Locate the cell with the specified text and output its (x, y) center coordinate. 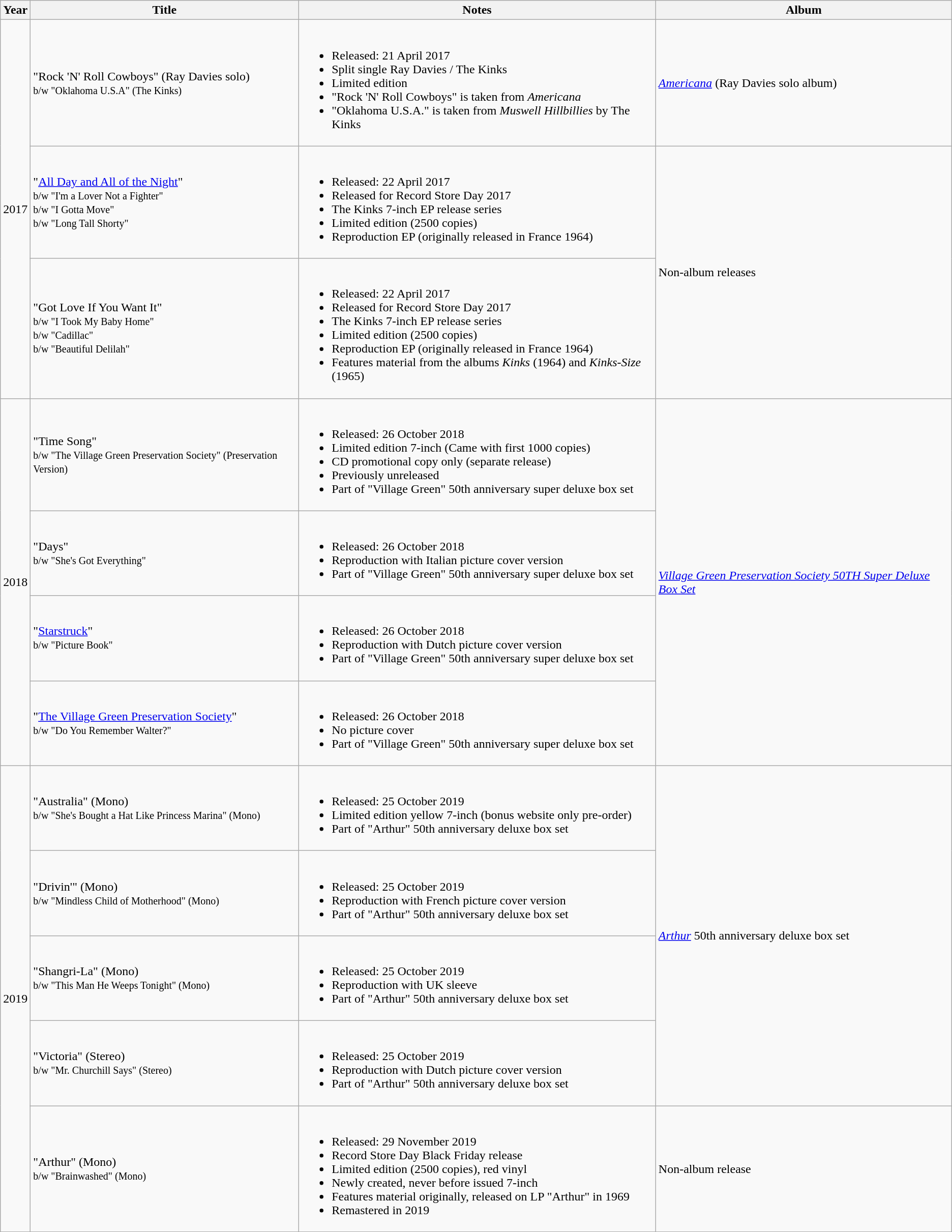
2018 (15, 582)
Released: 25 October 2019Reproduction with French picture cover versionPart of "Arthur" 50th anniversary deluxe box set (477, 893)
Non-album release (804, 1169)
"The Village Green Preservation Society"b/w "Do You Remember Walter?" (165, 723)
Released: 26 October 2018Reproduction with Italian picture cover versionPart of "Village Green" 50th anniversary super deluxe box set (477, 553)
"Rock 'N' Roll Cowboys" (Ray Davies solo)b/w "Oklahoma U.S.A" (The Kinks) (165, 83)
Arthur 50th anniversary deluxe box set (804, 935)
"Shangri-La" (Mono)b/w "This Man He Weeps Tonight" (Mono) (165, 978)
Released: 26 October 2018No picture coverPart of "Village Green" 50th anniversary super deluxe box set (477, 723)
"All Day and All of the Night"b/w "I'm a Lover Not a Fighter"b/w "I Gotta Move"b/w "Long Tall Shorty" (165, 202)
Year (15, 10)
Americana (Ray Davies solo album) (804, 83)
"Days"b/w "She's Got Everything" (165, 553)
Released: 25 October 2019Limited edition yellow 7-inch (bonus website only pre-order)Part of "Arthur" 50th anniversary deluxe box set (477, 808)
Notes (477, 10)
"Australia" (Mono)b/w "She's Bought a Hat Like Princess Marina" (Mono) (165, 808)
"Drivin'" (Mono)b/w "Mindless Child of Motherhood" (Mono) (165, 893)
"Victoria" (Stereo)b/w "Mr. Churchill Says" (Stereo) (165, 1063)
"Starstruck"b/w "Picture Book" (165, 638)
"Time Song"b/w "The Village Green Preservation Society" (Preservation Version) (165, 455)
2019 (15, 999)
"Arthur" (Mono)b/w "Brainwashed" (Mono) (165, 1169)
Released: 25 October 2019Reproduction with UK sleevePart of "Arthur" 50th anniversary deluxe box set (477, 978)
Released: 25 October 2019Reproduction with Dutch picture cover versionPart of "Arthur" 50th anniversary deluxe box set (477, 1063)
"Got Love If You Want It"b/w "I Took My Baby Home"b/w "Cadillac"b/w "Beautiful Delilah" (165, 329)
2017 (15, 209)
Non-album releases (804, 272)
Album (804, 10)
Village Green Preservation Society 50TH Super Deluxe Box Set (804, 582)
Released: 26 October 2018Reproduction with Dutch picture cover versionPart of "Village Green" 50th anniversary super deluxe box set (477, 638)
Title (165, 10)
